Scan for the cell matching the given text and deliver its (X, Y) coordinate at center. 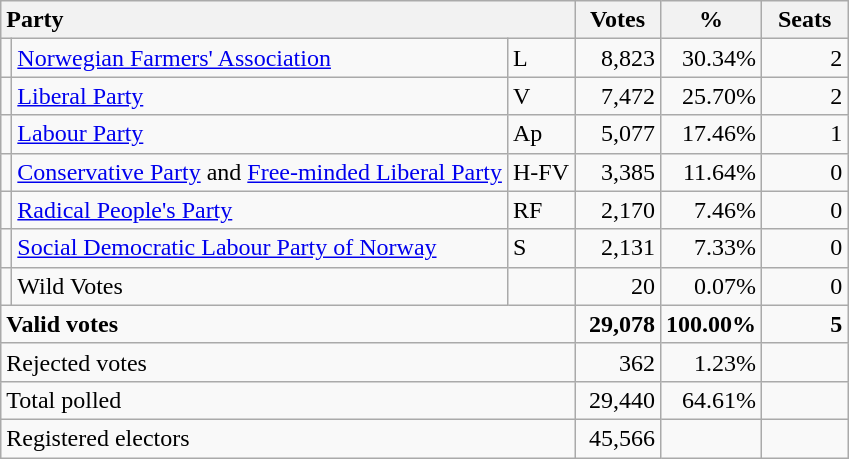
RF (540, 210)
29,440 (617, 400)
25.70% (712, 96)
7,472 (617, 96)
Labour Party (260, 134)
100.00% (712, 324)
Seats (805, 20)
29,078 (617, 324)
Valid votes (288, 324)
0.07% (712, 286)
30.34% (712, 58)
Votes (617, 20)
1 (805, 134)
20 (617, 286)
Liberal Party (260, 96)
V (540, 96)
Registered electors (288, 438)
1.23% (712, 362)
5,077 (617, 134)
8,823 (617, 58)
Ap (540, 134)
17.46% (712, 134)
7.46% (712, 210)
Social Democratic Labour Party of Norway (260, 248)
Total polled (288, 400)
Party (288, 20)
Rejected votes (288, 362)
Norwegian Farmers' Association (260, 58)
362 (617, 362)
5 (805, 324)
S (540, 248)
2,170 (617, 210)
7.33% (712, 248)
Wild Votes (260, 286)
3,385 (617, 172)
L (540, 58)
% (712, 20)
Conservative Party and Free-minded Liberal Party (260, 172)
Radical People's Party (260, 210)
64.61% (712, 400)
11.64% (712, 172)
H-FV (540, 172)
45,566 (617, 438)
2,131 (617, 248)
